Return the [X, Y] coordinate for the center point of the cell that contains the specified text.  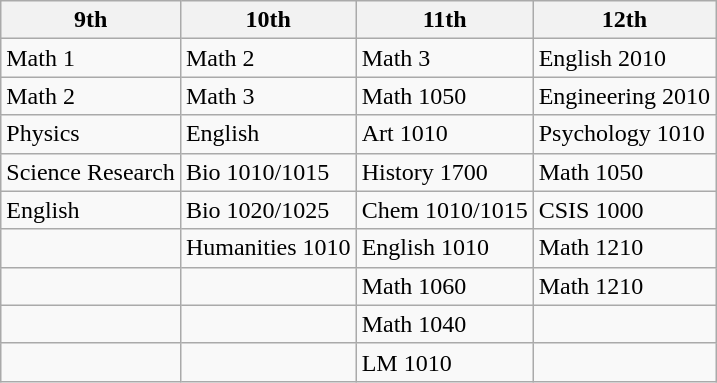
Humanities 1010 [268, 248]
9th [91, 20]
Bio 1020/1025 [268, 210]
Math 1060 [444, 286]
Bio 1010/1015 [268, 172]
English 1010 [444, 248]
Psychology 1010 [624, 134]
Math 1 [91, 58]
LM 1010 [444, 362]
10th [268, 20]
Science Research [91, 172]
Physics [91, 134]
Math 1040 [444, 324]
Engineering 2010 [624, 96]
11th [444, 20]
English 2010 [624, 58]
Chem 1010/1015 [444, 210]
Art 1010 [444, 134]
History 1700 [444, 172]
CSIS 1000 [624, 210]
12th [624, 20]
